From the cell containing the given text, extract its center point as [x, y] coordinate. 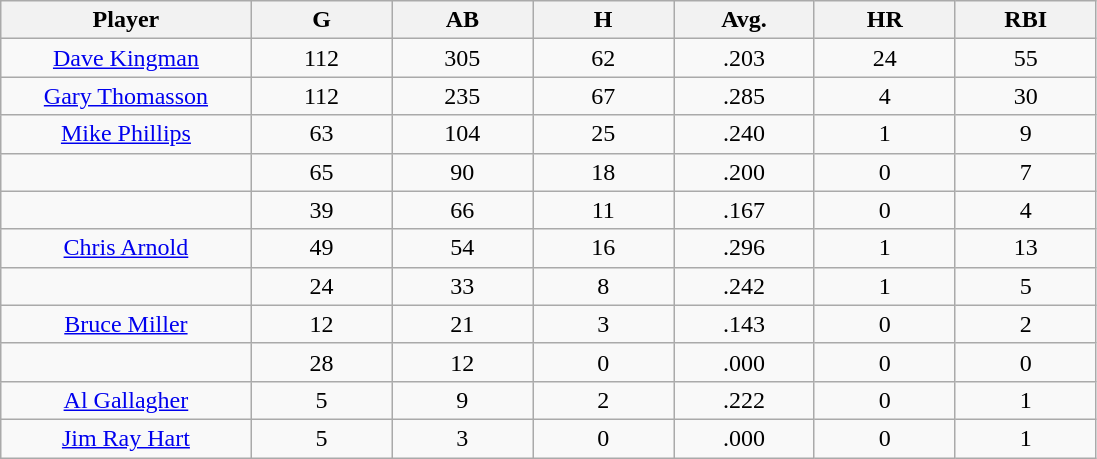
62 [604, 58]
Avg. [744, 20]
13 [1026, 248]
.200 [744, 172]
Gary Thomasson [126, 96]
11 [604, 210]
Dave Kingman [126, 58]
54 [462, 248]
HR [884, 20]
RBI [1026, 20]
39 [322, 210]
Player [126, 20]
.285 [744, 96]
.143 [744, 324]
7 [1026, 172]
AB [462, 20]
30 [1026, 96]
H [604, 20]
16 [604, 248]
8 [604, 286]
.203 [744, 58]
305 [462, 58]
Bruce Miller [126, 324]
18 [604, 172]
21 [462, 324]
49 [322, 248]
.167 [744, 210]
90 [462, 172]
Jim Ray Hart [126, 438]
G [322, 20]
Chris Arnold [126, 248]
67 [604, 96]
28 [322, 362]
Mike Phillips [126, 134]
.222 [744, 400]
.296 [744, 248]
Al Gallagher [126, 400]
25 [604, 134]
66 [462, 210]
.242 [744, 286]
.240 [744, 134]
65 [322, 172]
33 [462, 286]
104 [462, 134]
63 [322, 134]
235 [462, 96]
55 [1026, 58]
